Determine the [X, Y] coordinate at the center of the cell enclosing the given text.  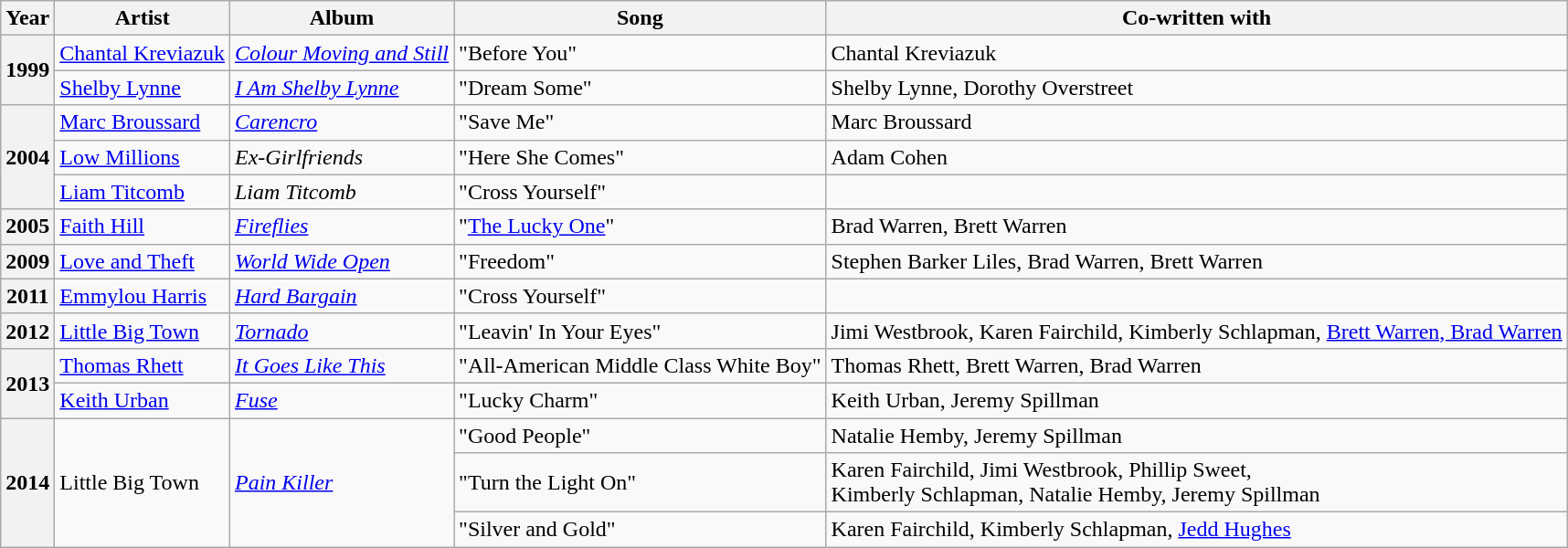
2012 [27, 331]
2011 [27, 296]
"Good People" [640, 436]
2013 [27, 383]
It Goes Like This [342, 365]
"The Lucky One" [640, 227]
Ex-Girlfriends [342, 157]
2005 [27, 227]
Stephen Barker Liles, Brad Warren, Brett Warren [1197, 261]
Shelby Lynne, Dorothy Overstreet [1197, 88]
"Silver and Gold" [640, 530]
Colour Moving and Still [342, 53]
Karen Fairchild, Jimi Westbrook, Phillip Sweet, Kimberly Schlapman, Natalie Hemby, Jeremy Spillman [1197, 482]
Karen Fairchild, Kimberly Schlapman, Jedd Hughes [1197, 530]
Natalie Hemby, Jeremy Spillman [1197, 436]
"Save Me" [640, 122]
Hard Bargain [342, 296]
Love and Theft [143, 261]
Thomas Rhett, Brett Warren, Brad Warren [1197, 365]
Pain Killer [342, 482]
Keith Urban [143, 400]
2009 [27, 261]
2014 [27, 482]
Album [342, 18]
Artist [143, 18]
"Turn the Light On" [640, 482]
1999 [27, 70]
I Am Shelby Lynne [342, 88]
Fuse [342, 400]
"Leavin' In Your Eyes" [640, 331]
Year [27, 18]
Fireflies [342, 227]
Adam Cohen [1197, 157]
Carencro [342, 122]
Shelby Lynne [143, 88]
"Before You" [640, 53]
Co-written with [1197, 18]
World Wide Open [342, 261]
2004 [27, 157]
Faith Hill [143, 227]
Thomas Rhett [143, 365]
"Here She Comes" [640, 157]
Song [640, 18]
Low Millions [143, 157]
"Freedom" [640, 261]
"Dream Some" [640, 88]
Emmylou Harris [143, 296]
Brad Warren, Brett Warren [1197, 227]
Keith Urban, Jeremy Spillman [1197, 400]
"All-American Middle Class White Boy" [640, 365]
Jimi Westbrook, Karen Fairchild, Kimberly Schlapman, Brett Warren, Brad Warren [1197, 331]
Tornado [342, 331]
"Lucky Charm" [640, 400]
